Identify which cell holds the provided text, then report its [x, y] central coordinate. 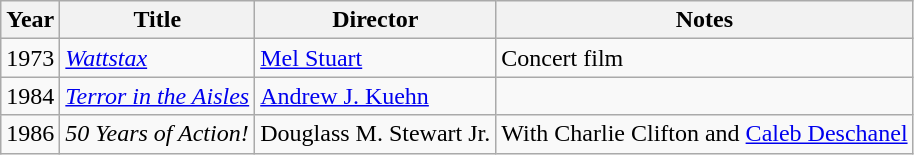
Title [158, 20]
Wattstax [158, 58]
1973 [30, 58]
With Charlie Clifton and Caleb Deschanel [704, 134]
1984 [30, 96]
Notes [704, 20]
Terror in the Aisles [158, 96]
Mel Stuart [376, 58]
Director [376, 20]
Douglass M. Stewart Jr. [376, 134]
50 Years of Action! [158, 134]
Concert film [704, 58]
1986 [30, 134]
Andrew J. Kuehn [376, 96]
Year [30, 20]
